Return the [X, Y] coordinate for the center point of the cell that contains the specified text.  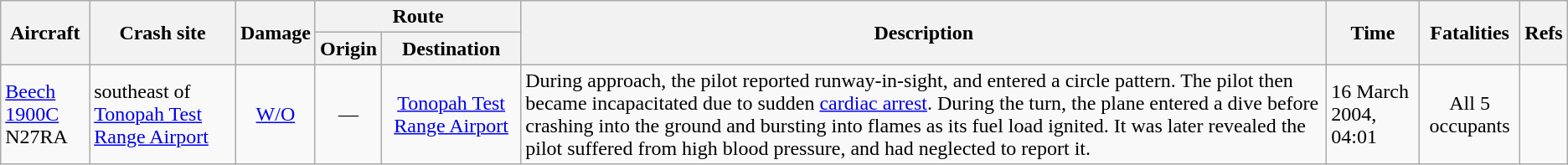
— [348, 114]
southeast of Tonopah Test Range Airport [162, 114]
Crash site [162, 33]
Aircraft [45, 33]
Fatalities [1469, 33]
W/O [275, 114]
Destination [451, 49]
Origin [348, 49]
Description [924, 33]
Refs [1544, 33]
Damage [275, 33]
Beech 1900C N27RA [45, 114]
Time [1374, 33]
All 5 occupants [1469, 114]
Route [417, 17]
16 March 2004, 04:01 [1374, 114]
Tonopah Test Range Airport [451, 114]
